Return [X, Y] of the center of cell containing provided text 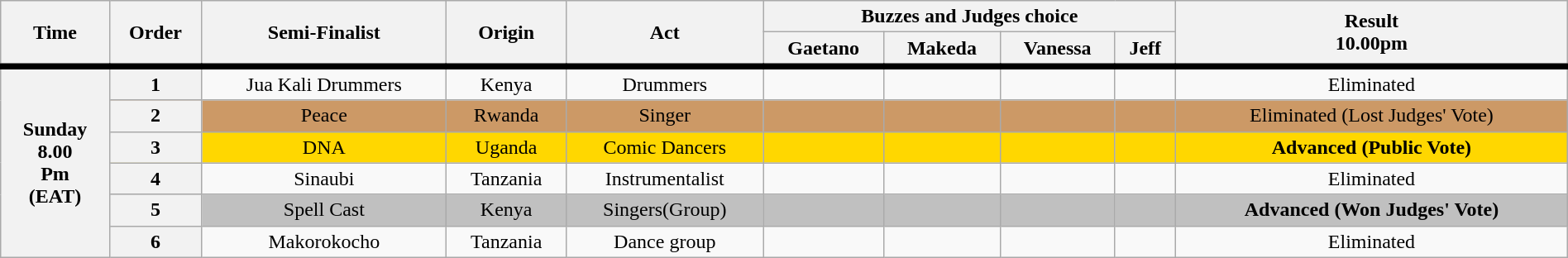
Time [55, 33]
Drummers [665, 83]
Dance group [665, 241]
Buzzes and Judges choice [969, 17]
Eliminated (Lost Judges' Vote) [1372, 116]
1 [155, 83]
Result10.00pm [1372, 33]
6 [155, 241]
Rwanda [506, 116]
Instrumentalist [665, 179]
3 [155, 147]
4 [155, 179]
Act [665, 33]
Sinaubi [324, 179]
Singer [665, 116]
2 [155, 116]
Semi-Finalist [324, 33]
Jua Kali Drummers [324, 83]
Uganda [506, 147]
Singers(Group) [665, 210]
Order [155, 33]
Vanessa [1058, 50]
5 [155, 210]
Makeda [941, 50]
Advanced (Won Judges' Vote) [1372, 210]
Gaetano [824, 50]
Spell Cast [324, 210]
Comic Dancers [665, 147]
Peace [324, 116]
Sunday8.00Pm(EAT) [55, 162]
Jeff [1145, 50]
DNA [324, 147]
Makorokocho [324, 241]
Origin [506, 33]
Advanced (Public Vote) [1372, 147]
